Find where the given text appears and provide that cell's center as (x, y) coordinate. 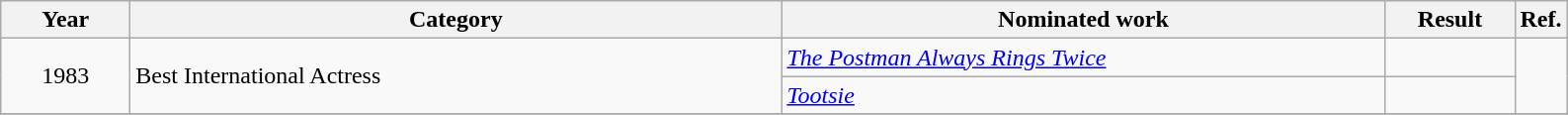
Nominated work (1083, 20)
The Postman Always Rings Twice (1083, 57)
Best International Actress (456, 76)
Year (65, 20)
Ref. (1541, 20)
Result (1450, 20)
1983 (65, 76)
Category (456, 20)
Tootsie (1083, 95)
